Return the (x, y) coordinate for the center point of the cell that contains the specified text.  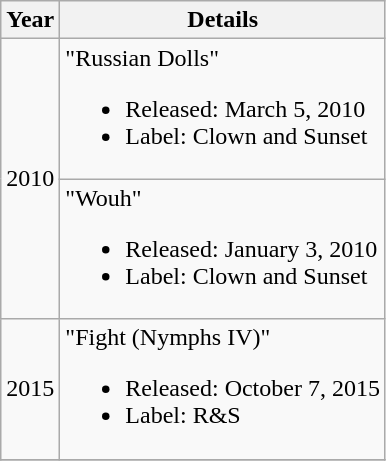
Details (223, 20)
"Fight (Nymphs IV)"Released: October 7, 2015Label: R&S (223, 389)
Year (30, 20)
"Russian Dolls"Released: March 5, 2010Label: Clown and Sunset (223, 109)
2010 (30, 179)
"Wouh"Released: January 3, 2010Label: Clown and Sunset (223, 249)
2015 (30, 389)
